Extract the [X, Y] coordinate from the center of the cell holding the provided text.  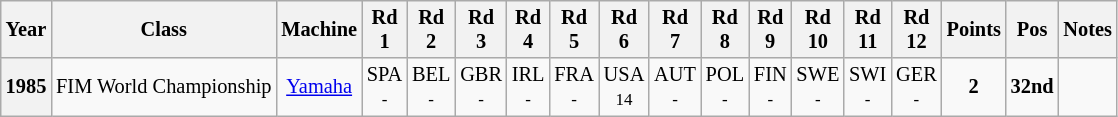
Yamaha [319, 87]
GER- [916, 87]
Rd2 [431, 29]
SPA- [384, 87]
Rd6 [624, 29]
FRA- [574, 87]
POL- [725, 87]
Rd11 [868, 29]
Class [164, 29]
FIM World Championship [164, 87]
Rd8 [725, 29]
Notes [1087, 29]
SWE- [818, 87]
Rd1 [384, 29]
IRL- [528, 87]
Rd12 [916, 29]
BEL- [431, 87]
Year [26, 29]
Rd3 [481, 29]
Rd4 [528, 29]
USA14 [624, 87]
SWI- [868, 87]
Rd10 [818, 29]
Pos [1032, 29]
Rd7 [675, 29]
2 [974, 87]
GBR- [481, 87]
Rd5 [574, 29]
AUT- [675, 87]
Points [974, 29]
Machine [319, 29]
32nd [1032, 87]
Rd9 [770, 29]
FIN- [770, 87]
1985 [26, 87]
